Detect which cell encompasses the target text, then output its [x, y] center coordinate. 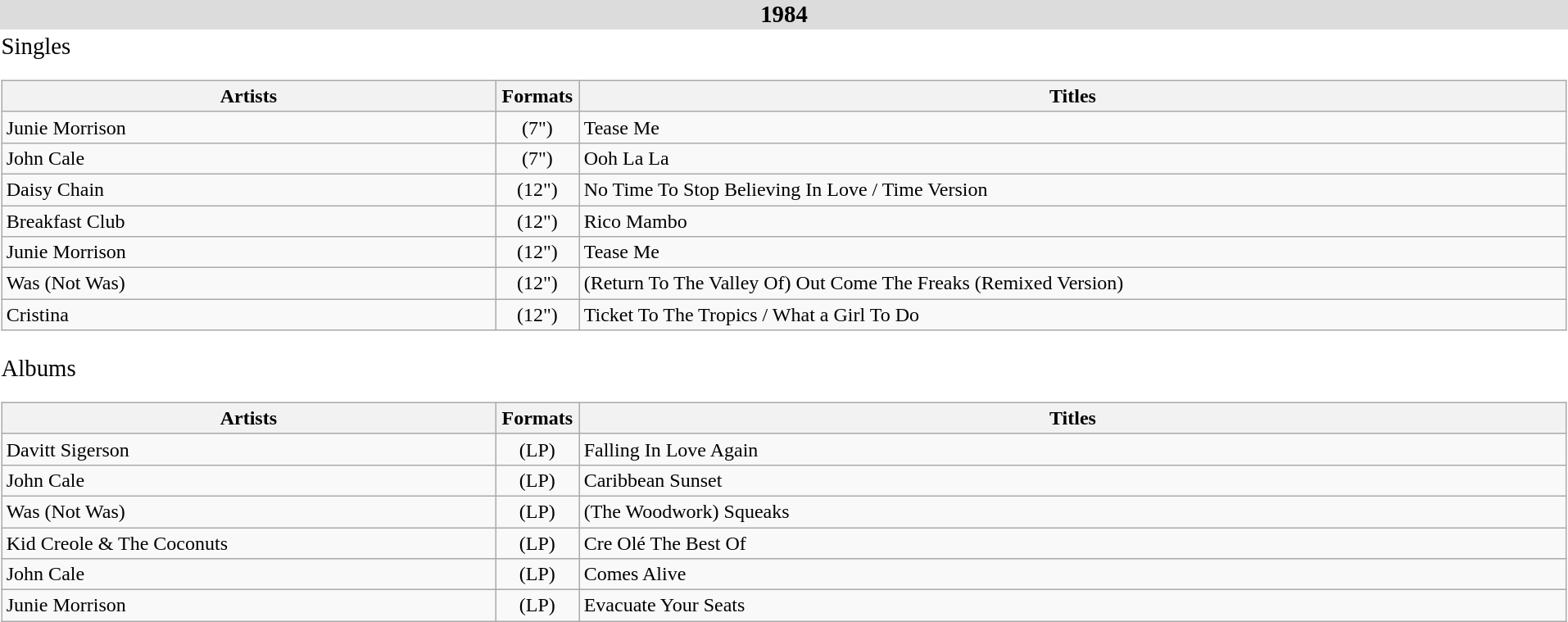
Daisy Chain [248, 189]
1984 [784, 15]
Kid Creole & The Coconuts [248, 543]
Cristina [248, 315]
Ticket To The Tropics / What a Girl To Do [1073, 315]
(The Woodwork) Squeaks [1073, 511]
Caribbean Sunset [1073, 480]
Cre Olé The Best Of [1073, 543]
No Time To Stop Believing In Love / Time Version [1073, 189]
Falling In Love Again [1073, 449]
Rico Mambo [1073, 220]
Breakfast Club [248, 220]
(Return To The Valley Of) Out Come The Freaks (Remixed Version) [1073, 284]
Davitt Sigerson [248, 449]
Comes Alive [1073, 574]
Ooh La La [1073, 158]
Evacuate Your Seats [1073, 606]
